Determine the [x, y] coordinate at the center of the cell enclosing the given text.  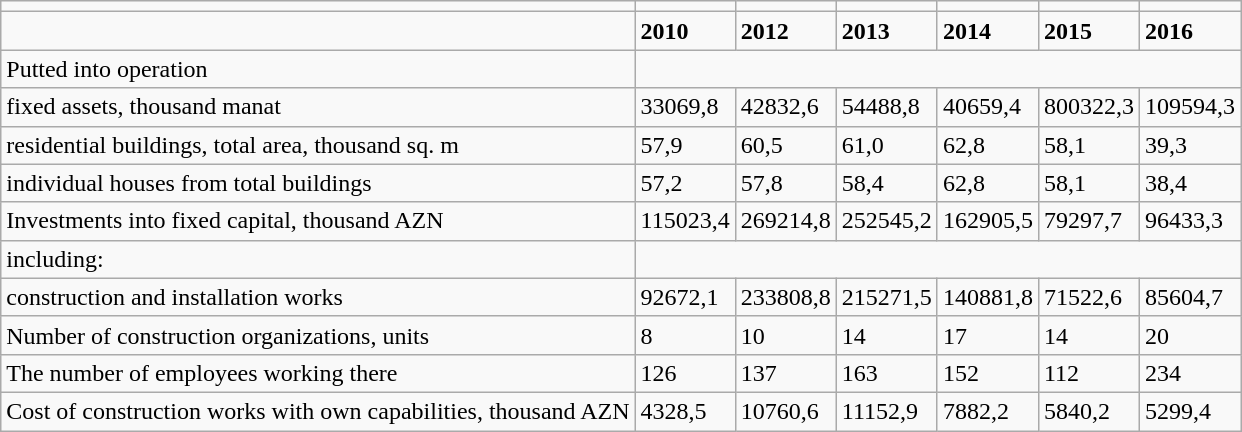
including: [318, 259]
85604,7 [1190, 297]
140881,8 [988, 297]
61,0 [886, 145]
233808,8 [786, 297]
269214,8 [786, 221]
215271,5 [886, 297]
92672,1 [685, 297]
38,4 [1190, 183]
17 [988, 335]
7882,2 [988, 411]
residential buildings, total area, thousand sq. m [318, 145]
163 [886, 373]
115023,4 [685, 221]
10 [786, 335]
71522,6 [1088, 297]
152 [988, 373]
2014 [988, 31]
2015 [1088, 31]
126 [685, 373]
252545,2 [886, 221]
Number of construction organizations, units [318, 335]
137 [786, 373]
58,4 [886, 183]
57,2 [685, 183]
The number of employees working there [318, 373]
2013 [886, 31]
2012 [786, 31]
33069,8 [685, 107]
2010 [685, 31]
234 [1190, 373]
Investments into fixed capital, thousand AZN [318, 221]
40659,4 [988, 107]
Putted into operation [318, 69]
54488,8 [886, 107]
112 [1088, 373]
79297,7 [1088, 221]
96433,3 [1190, 221]
57,9 [685, 145]
8 [685, 335]
5840,2 [1088, 411]
162905,5 [988, 221]
39,3 [1190, 145]
4328,5 [685, 411]
42832,6 [786, 107]
5299,4 [1190, 411]
11152,9 [886, 411]
Cost of construction works with own capabilities, thousand AZN [318, 411]
60,5 [786, 145]
construction and installation works [318, 297]
57,8 [786, 183]
109594,3 [1190, 107]
20 [1190, 335]
2016 [1190, 31]
fixed assets, thousand manat [318, 107]
800322,3 [1088, 107]
individual houses from total buildings [318, 183]
10760,6 [786, 411]
